Return the (X, Y) coordinate for the center point of the cell that contains the specified text.  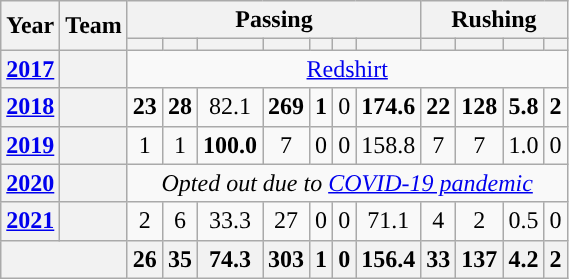
4.2 (524, 259)
269 (286, 107)
33 (438, 259)
0.5 (524, 221)
156.4 (388, 259)
74.3 (230, 259)
100.0 (230, 145)
Passing (274, 20)
82.1 (230, 107)
2017 (30, 69)
Team (94, 26)
Rushing (494, 20)
Opted out due to COVID-19 pandemic (347, 183)
174.6 (388, 107)
Year (30, 26)
Redshirt (347, 69)
2020 (30, 183)
26 (144, 259)
6 (180, 221)
28 (180, 107)
2018 (30, 107)
22 (438, 107)
158.8 (388, 145)
33.3 (230, 221)
128 (480, 107)
23 (144, 107)
71.1 (388, 221)
137 (480, 259)
2019 (30, 145)
2021 (30, 221)
5.8 (524, 107)
1.0 (524, 145)
35 (180, 259)
27 (286, 221)
303 (286, 259)
4 (438, 221)
